Scan for the cell matching the given text and deliver its (x, y) coordinate at center. 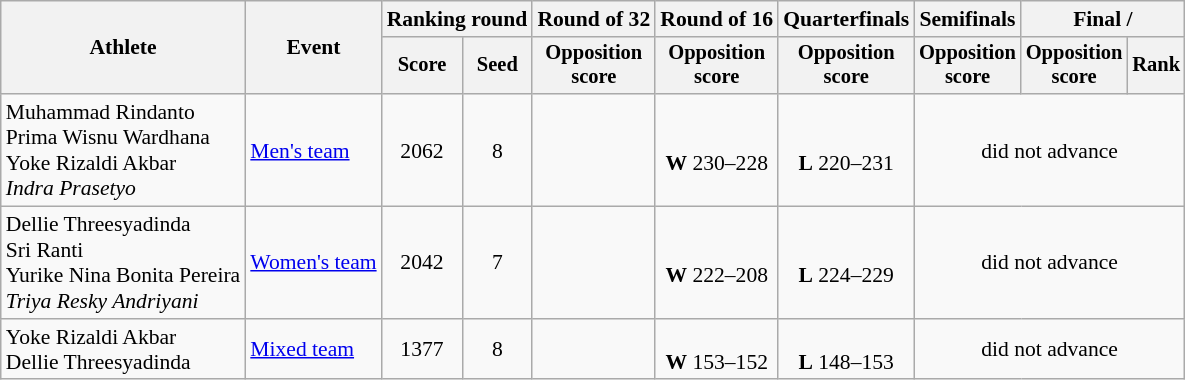
Score (422, 66)
7 (497, 263)
W 230–228 (716, 150)
W 222–208 (716, 263)
L 220–231 (846, 150)
L 148–153 (846, 350)
Rank (1156, 66)
2062 (422, 150)
Event (313, 48)
1377 (422, 350)
Final / (1103, 19)
Women's team (313, 263)
Ranking round (458, 19)
Quarterfinals (846, 19)
W 153–152 (716, 350)
Mixed team (313, 350)
Athlete (124, 48)
Round of 16 (716, 19)
2042 (422, 263)
L 224–229 (846, 263)
Round of 32 (594, 19)
Muhammad RindantoPrima Wisnu WardhanaYoke Rizaldi AkbarIndra Prasetyo (124, 150)
Semifinals (968, 19)
Dellie ThreesyadindaSri RantiYurike Nina Bonita PereiraTriya Resky Andriyani (124, 263)
Yoke Rizaldi AkbarDellie Threesyadinda (124, 350)
Men's team (313, 150)
Seed (497, 66)
